Detect which cell encompasses the target text, then output its (X, Y) center coordinate. 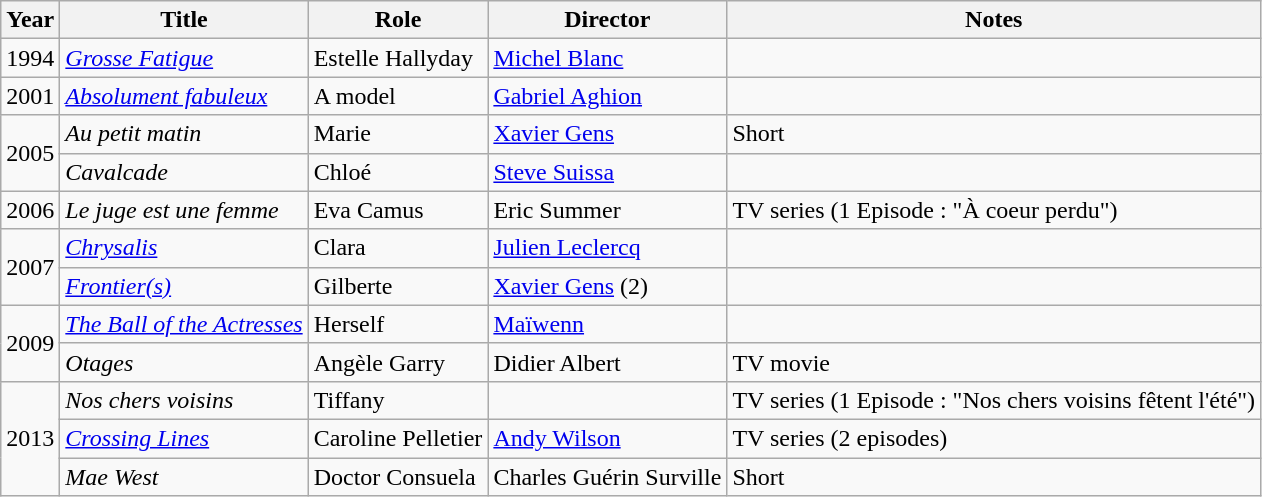
Eva Camus (398, 210)
Xavier Gens (608, 134)
Julien Leclercq (608, 248)
Caroline Pelletier (398, 438)
Eric Summer (608, 210)
Otages (184, 362)
Michel Blanc (608, 58)
Nos chers voisins (184, 400)
TV series (2 episodes) (994, 438)
Chrysalis (184, 248)
Andy Wilson (608, 438)
1994 (30, 58)
The Ball of the Actresses (184, 324)
Absolument fabuleux (184, 96)
Chloé (398, 172)
Doctor Consuela (398, 477)
Maïwenn (608, 324)
Director (608, 20)
2009 (30, 343)
Year (30, 20)
Grosse Fatigue (184, 58)
Notes (994, 20)
Tiffany (398, 400)
Role (398, 20)
Estelle Hallyday (398, 58)
Charles Guérin Surville (608, 477)
Gabriel Aghion (608, 96)
2013 (30, 438)
Title (184, 20)
Herself (398, 324)
Crossing Lines (184, 438)
TV movie (994, 362)
Mae West (184, 477)
Clara (398, 248)
Cavalcade (184, 172)
Le juge est une femme (184, 210)
Steve Suissa (608, 172)
Xavier Gens (2) (608, 286)
Angèle Garry (398, 362)
Au petit matin (184, 134)
Frontier(s) (184, 286)
TV series (1 Episode : "À coeur perdu") (994, 210)
TV series (1 Episode : "Nos chers voisins fêtent l'été") (994, 400)
2005 (30, 153)
2007 (30, 267)
A model (398, 96)
2001 (30, 96)
Didier Albert (608, 362)
2006 (30, 210)
Gilberte (398, 286)
Marie (398, 134)
